Determine the (X, Y) coordinate at the center of the cell enclosing the given text.  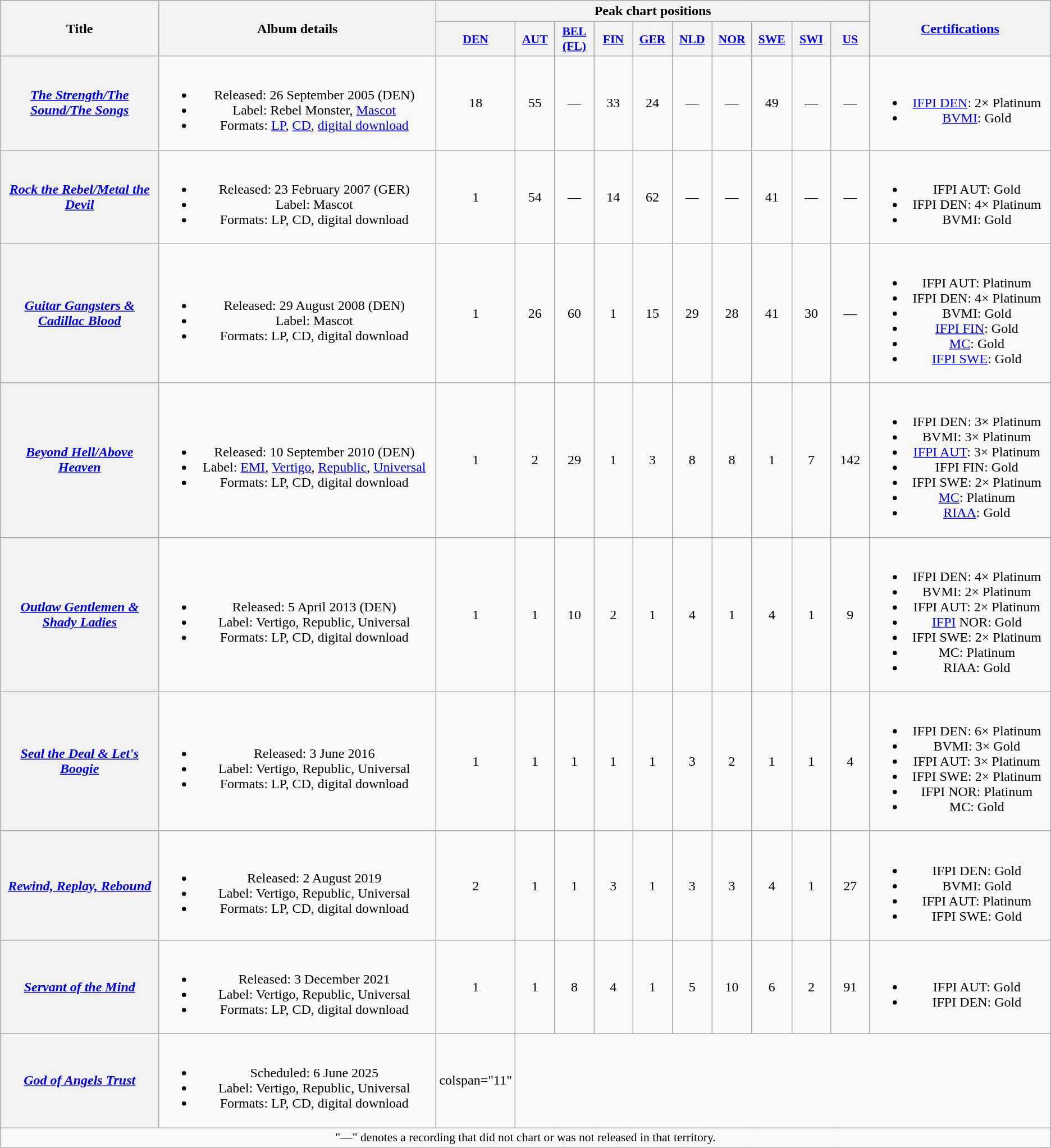
Certifications (960, 28)
IFPI DEN: 6× PlatinumBVMI: 3× GoldIFPI AUT: 3× PlatinumIFPI SWE: 2× PlatinumIFPI NOR: PlatinumMC: Gold (960, 761)
GER (652, 39)
NLD (692, 39)
colspan="11" (476, 1080)
Released: 26 September 2005 (DEN)Label: Rebel Monster, MascotFormats: LP, CD, digital download (298, 103)
6 (771, 987)
18 (476, 103)
7 (811, 460)
Peak chart positions (653, 11)
62 (652, 196)
26 (534, 313)
BEL(FL) (574, 39)
SWE (771, 39)
IFPI AUT: PlatinumIFPI DEN: 4× PlatinumBVMI: GoldIFPI FIN: GoldMC: GoldIFPI SWE: Gold (960, 313)
49 (771, 103)
Rewind, Replay, Rebound (80, 885)
33 (613, 103)
Released: 3 December 2021Label: Vertigo, Republic, UniversalFormats: LP, CD, digital download (298, 987)
IFPI AUT: GoldIFPI DEN: Gold (960, 987)
Released: 29 August 2008 (DEN)Label: MascotFormats: LP, CD, digital download (298, 313)
Guitar Gangsters & Cadillac Blood (80, 313)
FIN (613, 39)
Released: 2 August 2019Label: Vertigo, Republic, UniversalFormats: LP, CD, digital download (298, 885)
5 (692, 987)
IFPI DEN: 2× PlatinumBVMI: Gold (960, 103)
24 (652, 103)
9 (850, 614)
27 (850, 885)
54 (534, 196)
IFPI DEN: 4× PlatinumBVMI: 2× PlatinumIFPI AUT: 2× PlatinumIFPI NOR: GoldIFPI SWE: 2× PlatinumMC: PlatinumRIAA: Gold (960, 614)
Title (80, 28)
Released: 10 September 2010 (DEN)Label: EMI, Vertigo, Republic, UniversalFormats: LP, CD, digital download (298, 460)
Released: 23 February 2007 (GER)Label: MascotFormats: LP, CD, digital download (298, 196)
142 (850, 460)
AUT (534, 39)
Rock the Rebel/Metal the Devil (80, 196)
28 (732, 313)
15 (652, 313)
30 (811, 313)
IFPI AUT: GoldIFPI DEN: 4× PlatinumBVMI: Gold (960, 196)
Scheduled: 6 June 2025Label: Vertigo, Republic, UniversalFormats: LP, CD, digital download (298, 1080)
"—" denotes a recording that did not chart or was not released in that territory. (525, 1137)
Servant of the Mind (80, 987)
IFPI DEN: GoldBVMI: GoldIFPI AUT: PlatinumIFPI SWE: Gold (960, 885)
US (850, 39)
SWI (811, 39)
Released: 3 June 2016Label: Vertigo, Republic, UniversalFormats: LP, CD, digital download (298, 761)
God of Angels Trust (80, 1080)
DEN (476, 39)
Beyond Hell/Above Heaven (80, 460)
55 (534, 103)
Released: 5 April 2013 (DEN)Label: Vertigo, Republic, UniversalFormats: LP, CD, digital download (298, 614)
Outlaw Gentlemen & Shady Ladies (80, 614)
91 (850, 987)
NOR (732, 39)
14 (613, 196)
Album details (298, 28)
IFPI DEN: 3× PlatinumBVMI: 3× PlatinumIFPI AUT: 3× PlatinumIFPI FIN: GoldIFPI SWE: 2× PlatinumMC: PlatinumRIAA: Gold (960, 460)
Seal the Deal & Let's Boogie (80, 761)
The Strength/The Sound/The Songs (80, 103)
60 (574, 313)
